Detect which cell encompasses the target text, then output its (X, Y) center coordinate. 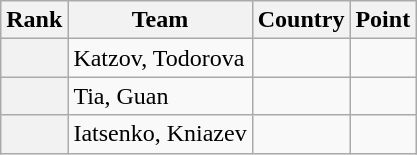
Team (160, 20)
Rank (34, 20)
Tia, Guan (160, 96)
Point (383, 20)
Katzov, Todorova (160, 58)
Iatsenko, Kniazev (160, 134)
Country (301, 20)
